Pinpoint the cell where the given text exists, returning its (X, Y) midpoint coordinate. 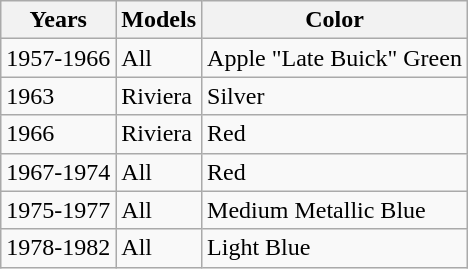
Light Blue (335, 248)
1957-1966 (58, 58)
Apple "Late Buick" Green (335, 58)
1966 (58, 134)
Color (335, 20)
Medium Metallic Blue (335, 210)
1975-1977 (58, 210)
1963 (58, 96)
1967-1974 (58, 172)
Silver (335, 96)
1978-1982 (58, 248)
Years (58, 20)
Models (159, 20)
